Return the (x, y) coordinate for the center point of the cell that contains the specified text.  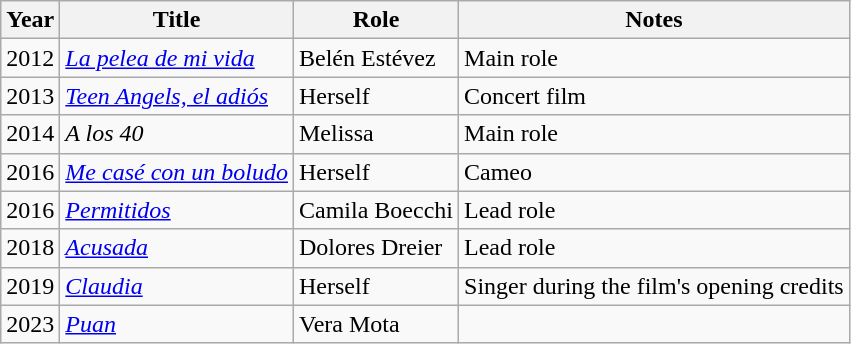
Me casé con un boludo (177, 172)
2013 (30, 96)
2012 (30, 58)
2018 (30, 248)
2014 (30, 134)
Role (376, 20)
Singer during the film's opening credits (654, 286)
La pelea de mi vida (177, 58)
2023 (30, 324)
Year (30, 20)
Melissa (376, 134)
A los 40 (177, 134)
Acusada (177, 248)
Concert film (654, 96)
Cameo (654, 172)
Camila Boecchi (376, 210)
Puan (177, 324)
Permitidos (177, 210)
Dolores Dreier (376, 248)
Belén Estévez (376, 58)
Notes (654, 20)
2019 (30, 286)
Title (177, 20)
Teen Angels, el adiós (177, 96)
Vera Mota (376, 324)
Claudia (177, 286)
